Extract the [X, Y] coordinate from the center of the cell holding the provided text.  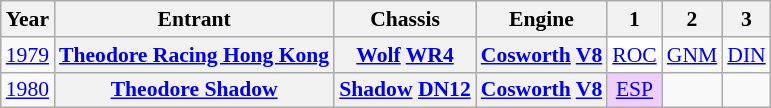
Shadow DN12 [405, 90]
1979 [28, 55]
GNM [692, 55]
1980 [28, 90]
DIN [746, 55]
Year [28, 19]
Chassis [405, 19]
1 [634, 19]
Wolf WR4 [405, 55]
Theodore Racing Hong Kong [194, 55]
ESP [634, 90]
3 [746, 19]
Entrant [194, 19]
Theodore Shadow [194, 90]
ROC [634, 55]
Engine [542, 19]
2 [692, 19]
